Scan for the cell matching the given text and deliver its (X, Y) coordinate at center. 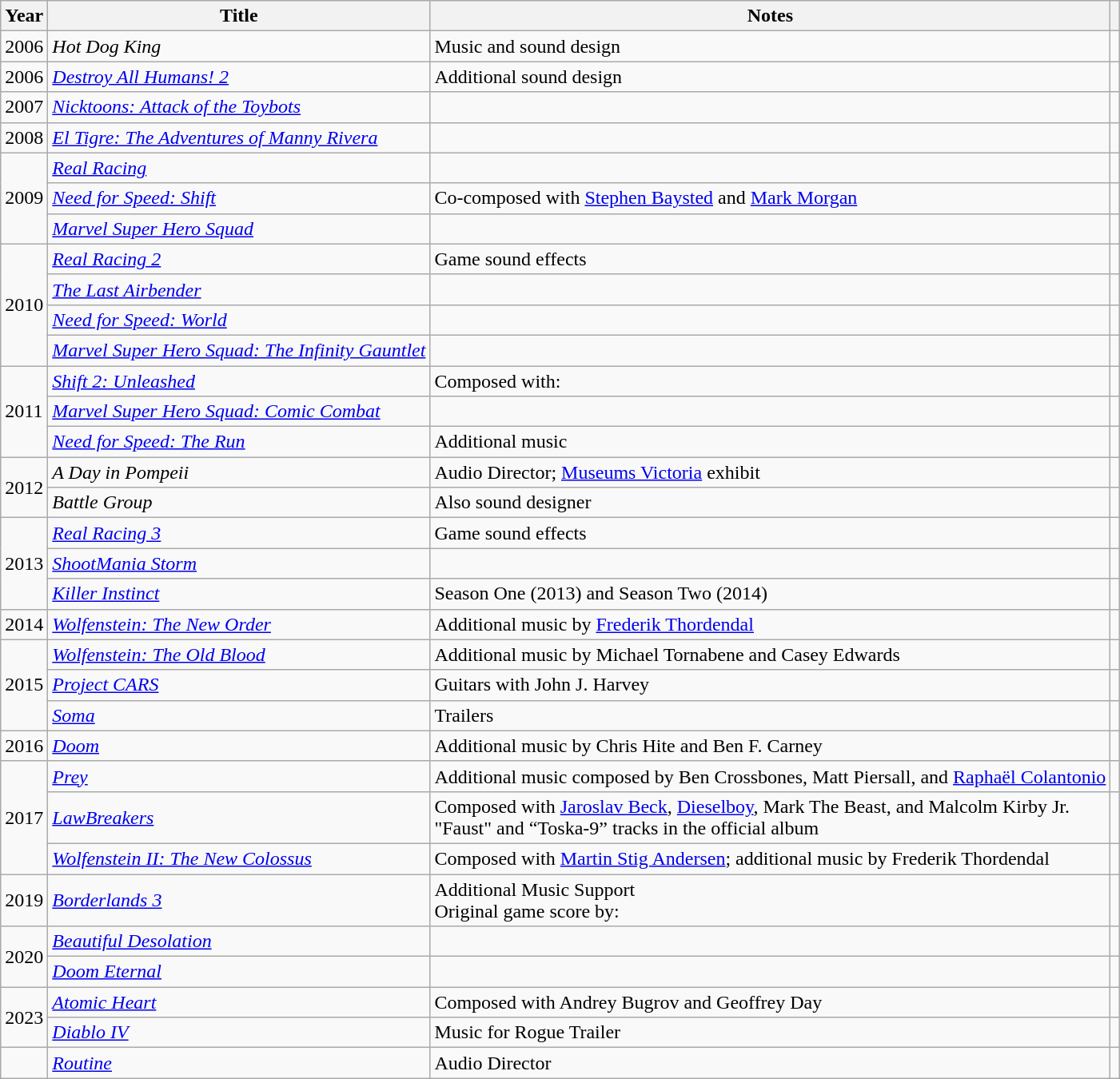
Marvel Super Hero Squad: Comic Combat (239, 412)
Shift 2: Unleashed (239, 381)
2014 (24, 624)
Need for Speed: World (239, 320)
Beautiful Desolation (239, 942)
Composed with Martin Stig Andersen; additional music by Frederik Thordendal (771, 858)
Marvel Super Hero Squad: The Infinity Gauntlet (239, 350)
Hot Dog King (239, 46)
Soma (239, 715)
2012 (24, 488)
Audio Director; Museums Victoria exhibit (771, 472)
Destroy All Humans! 2 (239, 77)
2015 (24, 685)
Additional music composed by Ben Crossbones, Matt Piersall, and Raphaël Colantonio (771, 776)
Killer Instinct (239, 594)
2020 (24, 957)
Year (24, 16)
2023 (24, 1017)
Composed with Andrey Bugrov and Geoffrey Day (771, 1002)
Wolfenstein: The New Order (239, 624)
Composed with Jaroslav Beck, Dieselboy, Mark The Beast, and Malcolm Kirby Jr."Faust" and “Toska-9” tracks in the official album (771, 817)
Project CARS (239, 685)
Season One (2013) and Season Two (2014) (771, 594)
LawBreakers (239, 817)
A Day in Pompeii (239, 472)
Marvel Super Hero Squad (239, 229)
Need for Speed: The Run (239, 442)
Title (239, 16)
The Last Airbender (239, 289)
Composed with: (771, 381)
Music for Rogue Trailer (771, 1033)
Borderlands 3 (239, 900)
Battle Group (239, 503)
Additional music (771, 442)
Additional music by Chris Hite and Ben F. Carney (771, 746)
El Tigre: The Adventures of Manny Rivera (239, 137)
Nicktoons: Attack of the Toybots (239, 107)
Need for Speed: Shift (239, 198)
Also sound designer (771, 503)
2008 (24, 137)
Additional Music SupportOriginal game score by: (771, 900)
Co-composed with Stephen Baysted and Mark Morgan (771, 198)
Music and sound design (771, 46)
Real Racing (239, 168)
Additional music by Michael Tornabene and Casey Edwards (771, 655)
Real Racing 3 (239, 533)
Additional music by Frederik Thordendal (771, 624)
2007 (24, 107)
Audio Director (771, 1063)
2010 (24, 305)
Routine (239, 1063)
Real Racing 2 (239, 259)
2016 (24, 746)
Trailers (771, 715)
Diablo IV (239, 1033)
Atomic Heart (239, 1002)
2009 (24, 198)
Doom Eternal (239, 972)
2019 (24, 900)
Prey (239, 776)
Guitars with John J. Harvey (771, 685)
Wolfenstein: The Old Blood (239, 655)
Notes (771, 16)
ShootMania Storm (239, 563)
Doom (239, 746)
Additional sound design (771, 77)
2013 (24, 563)
Wolfenstein II: The New Colossus (239, 858)
2017 (24, 817)
2011 (24, 412)
